Output the (x, y) coordinate of the center of the cell containing the given text.  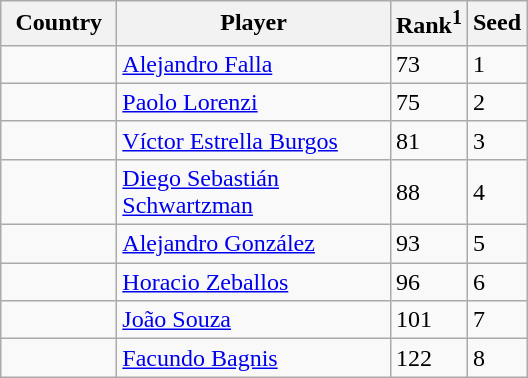
4 (496, 192)
Player (254, 24)
Horacio Zeballos (254, 282)
Alejandro Falla (254, 64)
João Souza (254, 320)
73 (428, 64)
1 (496, 64)
Rank1 (428, 24)
2 (496, 102)
Diego Sebastián Schwartzman (254, 192)
6 (496, 282)
75 (428, 102)
8 (496, 358)
93 (428, 244)
Seed (496, 24)
3 (496, 140)
88 (428, 192)
101 (428, 320)
5 (496, 244)
Facundo Bagnis (254, 358)
7 (496, 320)
Alejandro González (254, 244)
96 (428, 282)
Víctor Estrella Burgos (254, 140)
81 (428, 140)
Country (59, 24)
122 (428, 358)
Paolo Lorenzi (254, 102)
